Provide the (X, Y) coordinate of the cell's center where the given text is located.  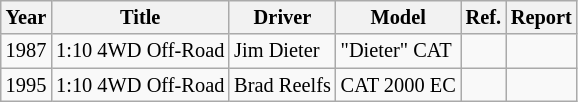
Brad Reelfs (282, 85)
Driver (282, 17)
1995 (26, 85)
Year (26, 17)
Title (140, 17)
CAT 2000 EC (398, 85)
Ref. (484, 17)
Model (398, 17)
Jim Dieter (282, 51)
1987 (26, 51)
Report (542, 17)
"Dieter" CAT (398, 51)
